Identify which cell holds the provided text, then report its (X, Y) central coordinate. 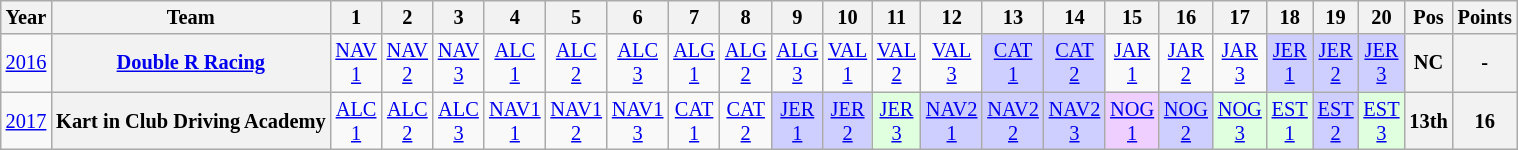
17 (1240, 17)
Double R Racing (190, 63)
NAV13 (638, 121)
8 (746, 17)
Team (190, 17)
18 (1290, 17)
10 (848, 17)
15 (1132, 17)
12 (952, 17)
EST1 (1290, 121)
NAV11 (514, 121)
NAV21 (952, 121)
- (1485, 63)
Pos (1428, 17)
EST2 (1336, 121)
4 (514, 17)
Year (26, 17)
2 (408, 17)
13th (1428, 121)
NAV2 (408, 63)
VAL3 (952, 63)
ALG2 (746, 63)
Kart in Club Driving Academy (190, 121)
VAL2 (896, 63)
20 (1382, 17)
7 (694, 17)
NOG3 (1240, 121)
19 (1336, 17)
NOG1 (1132, 121)
EST3 (1382, 121)
NAV3 (458, 63)
ALG1 (694, 63)
11 (896, 17)
2017 (26, 121)
JAR2 (1186, 63)
JAR1 (1132, 63)
Points (1485, 17)
JAR3 (1240, 63)
9 (797, 17)
NAV23 (1074, 121)
14 (1074, 17)
NAV1 (356, 63)
NAV22 (1012, 121)
13 (1012, 17)
1 (356, 17)
NC (1428, 63)
VAL1 (848, 63)
ALG3 (797, 63)
2016 (26, 63)
6 (638, 17)
3 (458, 17)
NOG2 (1186, 121)
5 (576, 17)
NAV12 (576, 121)
